Return the [x, y] coordinate for the center point of the cell that contains the specified text.  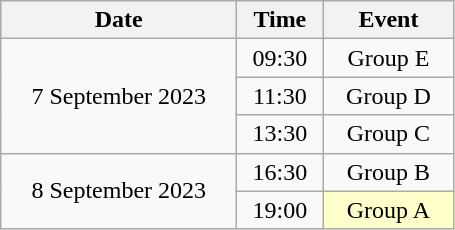
Event [388, 20]
Date [119, 20]
Group A [388, 210]
Group E [388, 58]
11:30 [280, 96]
7 September 2023 [119, 96]
Group B [388, 172]
19:00 [280, 210]
Group D [388, 96]
13:30 [280, 134]
Time [280, 20]
16:30 [280, 172]
8 September 2023 [119, 191]
Group C [388, 134]
09:30 [280, 58]
